Return the [X, Y] coordinate for the center point of the cell that contains the specified text.  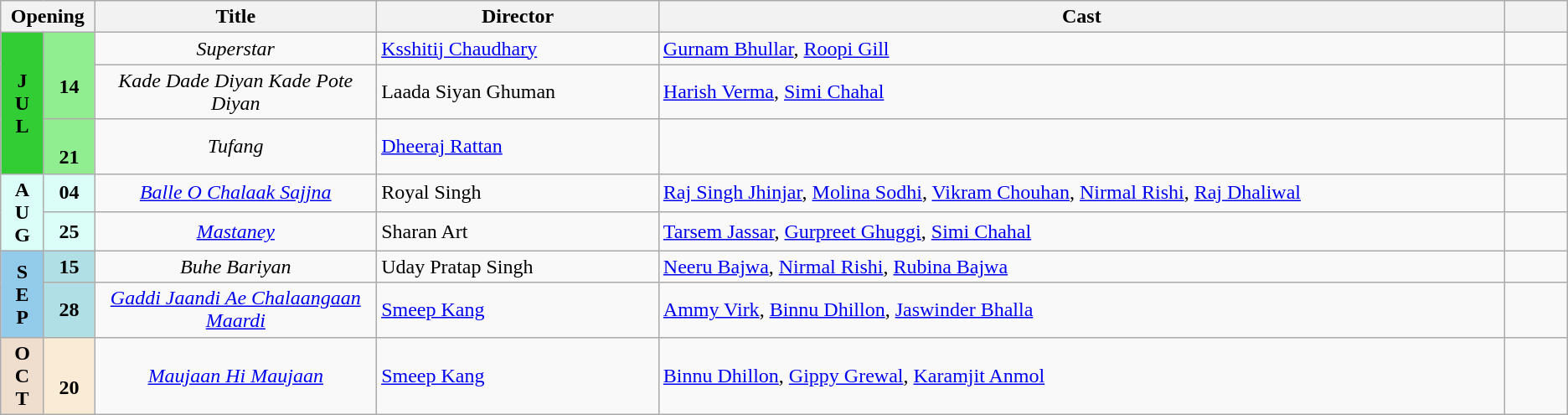
Kade Dade Diyan Kade Pote Diyan [236, 92]
Balle O Chalaak Sajjna [236, 193]
28 [69, 310]
Dheeraj Rattan [518, 146]
Ammy Virk, Binnu Dhillon, Jaswinder Bhalla [1081, 310]
Mastaney [236, 231]
Gaddi Jaandi Ae Chalaangaan Maardi [236, 310]
04 [69, 193]
15 [69, 267]
Laada Siyan Ghuman [518, 92]
Raj Singh Jhinjar, Molina Sodhi, Vikram Chouhan, Nirmal Rishi, Raj Dhaliwal [1081, 193]
Director [518, 17]
Tarsem Jassar, Gurpreet Ghuggi, Simi Chahal [1081, 231]
Royal Singh [518, 193]
Opening [48, 17]
Gurnam Bhullar, Roopi Gill [1081, 49]
Uday Pratap Singh [518, 267]
SEP [22, 293]
Title [236, 17]
Harish Verma, Simi Chahal [1081, 92]
Buhe Bariyan [236, 267]
25 [69, 231]
Neeru Bajwa, Nirmal Rishi, Rubina Bajwa [1081, 267]
JUL [22, 103]
20 [69, 376]
21 [69, 146]
Ksshitij Chaudhary [518, 49]
Cast [1081, 17]
Superstar [236, 49]
OCT [22, 376]
Sharan Art [518, 231]
Binnu Dhillon, Gippy Grewal, Karamjit Anmol [1081, 376]
14 [69, 75]
AUG [22, 212]
Tufang [236, 146]
Maujaan Hi Maujaan [236, 376]
